Pinpoint the cell where the given text exists, returning its (x, y) midpoint coordinate. 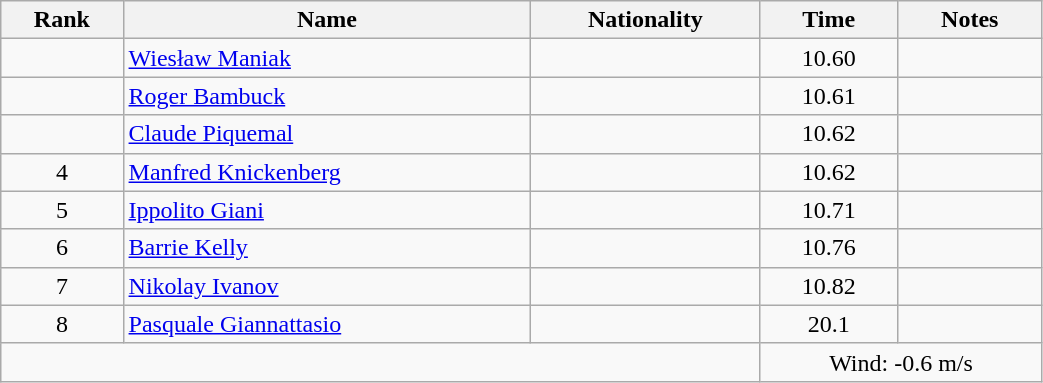
Ippolito Giani (327, 210)
Wiesław Maniak (327, 58)
Name (327, 20)
Nikolay Ivanov (327, 286)
Wind: -0.6 m/s (901, 362)
Notes (970, 20)
20.1 (829, 324)
10.60 (829, 58)
Barrie Kelly (327, 248)
8 (62, 324)
5 (62, 210)
10.82 (829, 286)
10.61 (829, 96)
7 (62, 286)
Roger Bambuck (327, 96)
Time (829, 20)
4 (62, 172)
Claude Piquemal (327, 134)
Nationality (646, 20)
10.71 (829, 210)
6 (62, 248)
Rank (62, 20)
Manfred Knickenberg (327, 172)
10.76 (829, 248)
Pasquale Giannattasio (327, 324)
